Extract the (x, y) coordinate from the center of the cell holding the provided text.  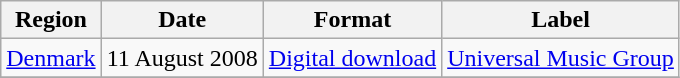
11 August 2008 (182, 58)
Denmark (51, 58)
Digital download (352, 58)
Label (561, 20)
Universal Music Group (561, 58)
Date (182, 20)
Format (352, 20)
Region (51, 20)
